Detect which cell encompasses the target text, then output its (x, y) center coordinate. 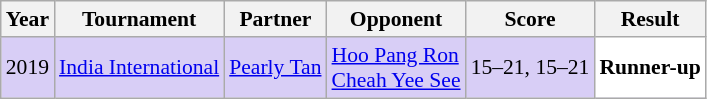
Year (28, 19)
2019 (28, 68)
India International (139, 68)
Pearly Tan (275, 68)
Score (530, 19)
15–21, 15–21 (530, 68)
Result (650, 19)
Runner-up (650, 68)
Tournament (139, 19)
Hoo Pang Ron Cheah Yee See (396, 68)
Opponent (396, 19)
Partner (275, 19)
